Provide the [x, y] coordinate of the cell's center where the given text is located.  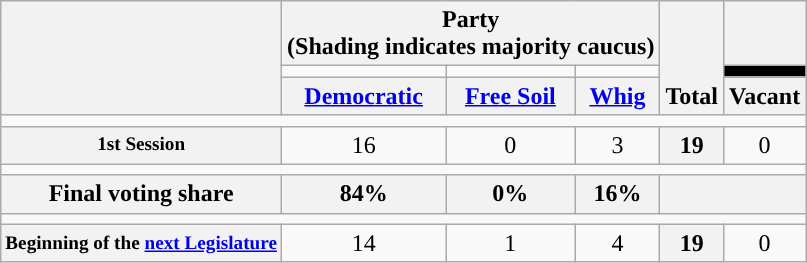
3 [618, 145]
84% [364, 194]
Whig [618, 96]
4 [618, 243]
Vacant [764, 96]
Democratic [364, 96]
16% [618, 194]
0% [510, 194]
1 [510, 243]
14 [364, 243]
16 [364, 145]
Beginning of the next Legislature [142, 243]
Final voting share [142, 194]
Free Soil [510, 96]
Party (Shading indicates majority caucus) [471, 34]
Total [692, 58]
1st Session [142, 145]
